From the cell containing the given text, extract its center point as [x, y] coordinate. 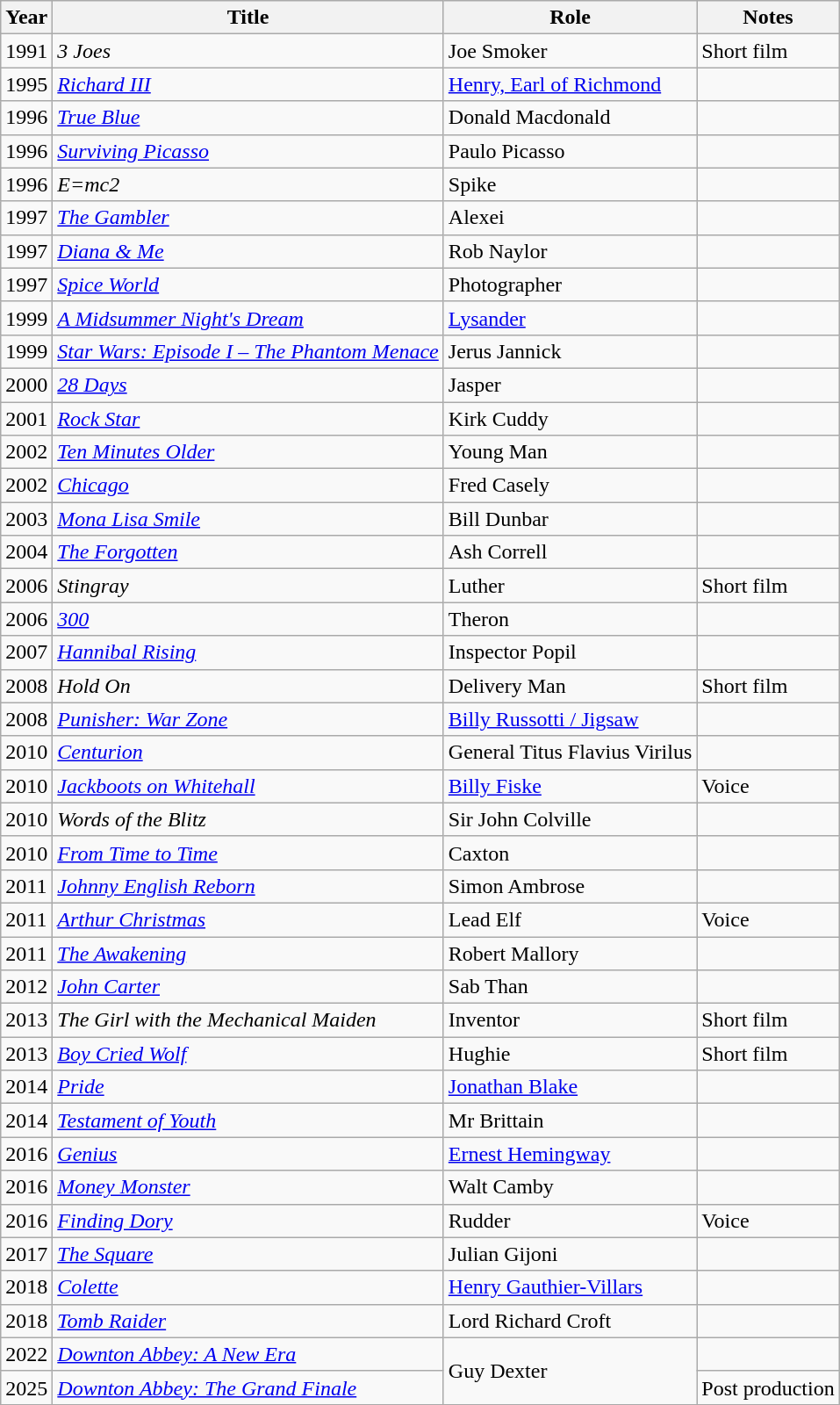
Walt Camby [571, 1187]
2003 [26, 519]
Photographer [571, 285]
Theron [571, 619]
Inspector Popil [571, 652]
Billy Russotti / Jigsaw [571, 719]
Robert Mallory [571, 953]
Downton Abbey: A New Era [248, 1354]
Diana & Me [248, 251]
Surviving Picasso [248, 151]
The Girl with the Mechanical Maiden [248, 1020]
2004 [26, 552]
True Blue [248, 118]
Chicago [248, 486]
Finding Dory [248, 1221]
Rock Star [248, 419]
The Square [248, 1254]
Pride [248, 1087]
Rob Naylor [571, 251]
Hold On [248, 686]
Henry, Earl of Richmond [571, 84]
1991 [26, 51]
Colette [248, 1287]
2012 [26, 987]
Money Monster [248, 1187]
Words of the Blitz [248, 819]
Centurion [248, 753]
Billy Fiske [571, 786]
Genius [248, 1154]
Sab Than [571, 987]
Lead Elf [571, 919]
Jonathan Blake [571, 1087]
2017 [26, 1254]
Notes [768, 18]
Title [248, 18]
2001 [26, 419]
Jasper [571, 385]
Paulo Picasso [571, 151]
Boy Cried Wolf [248, 1054]
Rudder [571, 1221]
28 Days [248, 385]
Inventor [571, 1020]
Alexei [571, 218]
Caxton [571, 853]
Joe Smoker [571, 51]
Bill Dunbar [571, 519]
2022 [26, 1354]
Spice World [248, 285]
Lord Richard Croft [571, 1321]
Arthur Christmas [248, 919]
Henry Gauthier-Villars [571, 1287]
Johnny English Reborn [248, 886]
Delivery Man [571, 686]
Donald Macdonald [571, 118]
Ash Correll [571, 552]
Role [571, 18]
The Forgotten [248, 552]
Luther [571, 586]
Guy Dexter [571, 1371]
300 [248, 619]
Simon Ambrose [571, 886]
Mr Brittain [571, 1120]
A Midsummer Night's Dream [248, 318]
Fred Casely [571, 486]
Jackboots on Whitehall [248, 786]
Spike [571, 184]
Jerus Jannick [571, 351]
E=mc2 [248, 184]
Star Wars: Episode I – The Phantom Menace [248, 351]
The Gambler [248, 218]
Stingray [248, 586]
John Carter [248, 987]
Hannibal Rising [248, 652]
Sir John Colville [571, 819]
Tomb Raider [248, 1321]
Downton Abbey: The Grand Finale [248, 1387]
3 Joes [248, 51]
2007 [26, 652]
Post production [768, 1387]
Ernest Hemingway [571, 1154]
Ten Minutes Older [248, 452]
Richard III [248, 84]
Kirk Cuddy [571, 419]
Lysander [571, 318]
From Time to Time [248, 853]
Punisher: War Zone [248, 719]
Young Man [571, 452]
Testament of Youth [248, 1120]
Julian Gijoni [571, 1254]
The Awakening [248, 953]
Year [26, 18]
Hughie [571, 1054]
Mona Lisa Smile [248, 519]
1995 [26, 84]
2025 [26, 1387]
General Titus Flavius Virilus [571, 753]
2000 [26, 385]
